Scan for the cell matching the given text and deliver its [x, y] coordinate at center. 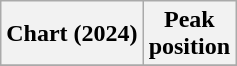
Chart (2024) [72, 34]
Peakposition [189, 34]
